Search for the cell housing the specified text and yield its [X, Y] center coordinate. 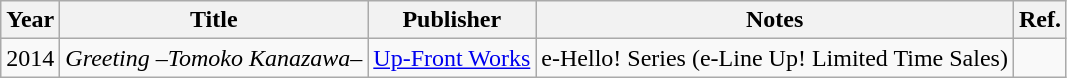
Greeting –Tomoko Kanazawa– [214, 58]
Publisher [452, 20]
Ref. [1040, 20]
e-Hello! Series (e-Line Up! Limited Time Sales) [775, 58]
Up-Front Works [452, 58]
Notes [775, 20]
Title [214, 20]
2014 [30, 58]
Year [30, 20]
